Scan for the cell matching the given text and deliver its [X, Y] coordinate at center. 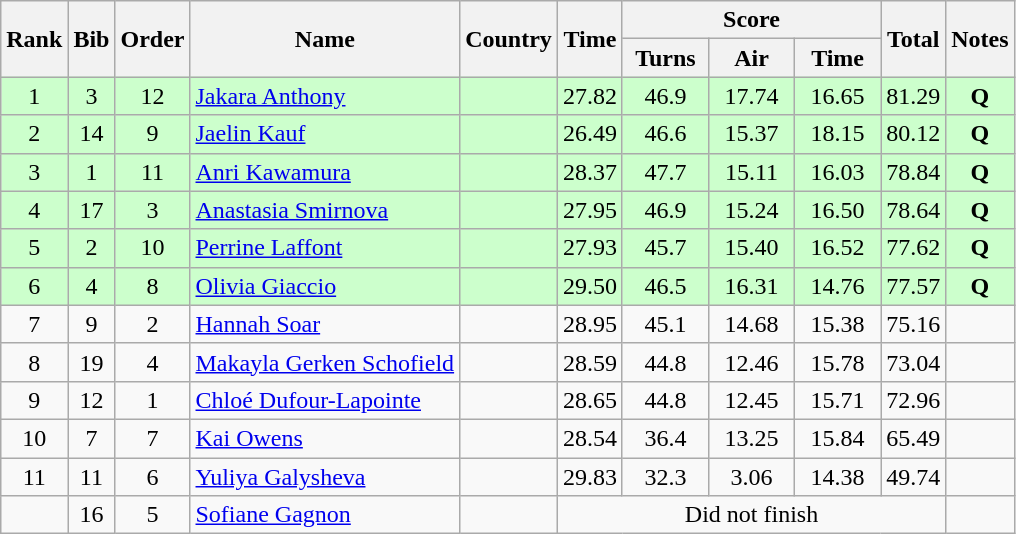
3.06 [751, 477]
75.16 [914, 324]
46.5 [665, 286]
15.84 [838, 438]
14.68 [751, 324]
12.46 [751, 362]
78.84 [914, 172]
Jakara Anthony [325, 96]
77.57 [914, 286]
45.7 [665, 248]
80.12 [914, 134]
Total [914, 39]
15.38 [838, 324]
46.6 [665, 134]
Kai Owens [325, 438]
Turns [665, 58]
Country [509, 39]
27.95 [590, 210]
13.25 [751, 438]
Hannah Soar [325, 324]
19 [92, 362]
16 [92, 515]
77.62 [914, 248]
Did not finish [751, 515]
Score [751, 20]
65.49 [914, 438]
28.95 [590, 324]
73.04 [914, 362]
Bib [92, 39]
15.78 [838, 362]
78.64 [914, 210]
Order [152, 39]
28.65 [590, 400]
Anastasia Smirnova [325, 210]
14.76 [838, 286]
27.93 [590, 248]
Jaelin Kauf [325, 134]
15.40 [751, 248]
32.3 [665, 477]
47.7 [665, 172]
29.50 [590, 286]
12.45 [751, 400]
Olivia Giaccio [325, 286]
15.11 [751, 172]
28.54 [590, 438]
Sofiane Gagnon [325, 515]
16.65 [838, 96]
28.59 [590, 362]
26.49 [590, 134]
16.03 [838, 172]
15.37 [751, 134]
Makayla Gerken Schofield [325, 362]
49.74 [914, 477]
27.82 [590, 96]
17 [92, 210]
29.83 [590, 477]
16.50 [838, 210]
Name [325, 39]
16.31 [751, 286]
15.24 [751, 210]
81.29 [914, 96]
14.38 [838, 477]
17.74 [751, 96]
Notes [980, 39]
36.4 [665, 438]
Air [751, 58]
18.15 [838, 134]
45.1 [665, 324]
Chloé Dufour-Lapointe [325, 400]
15.71 [838, 400]
72.96 [914, 400]
Anri Kawamura [325, 172]
28.37 [590, 172]
Perrine Laffont [325, 248]
14 [92, 134]
Yuliya Galysheva [325, 477]
Rank [34, 39]
16.52 [838, 248]
